Return the (X, Y) coordinate for the center point of the cell that contains the specified text.  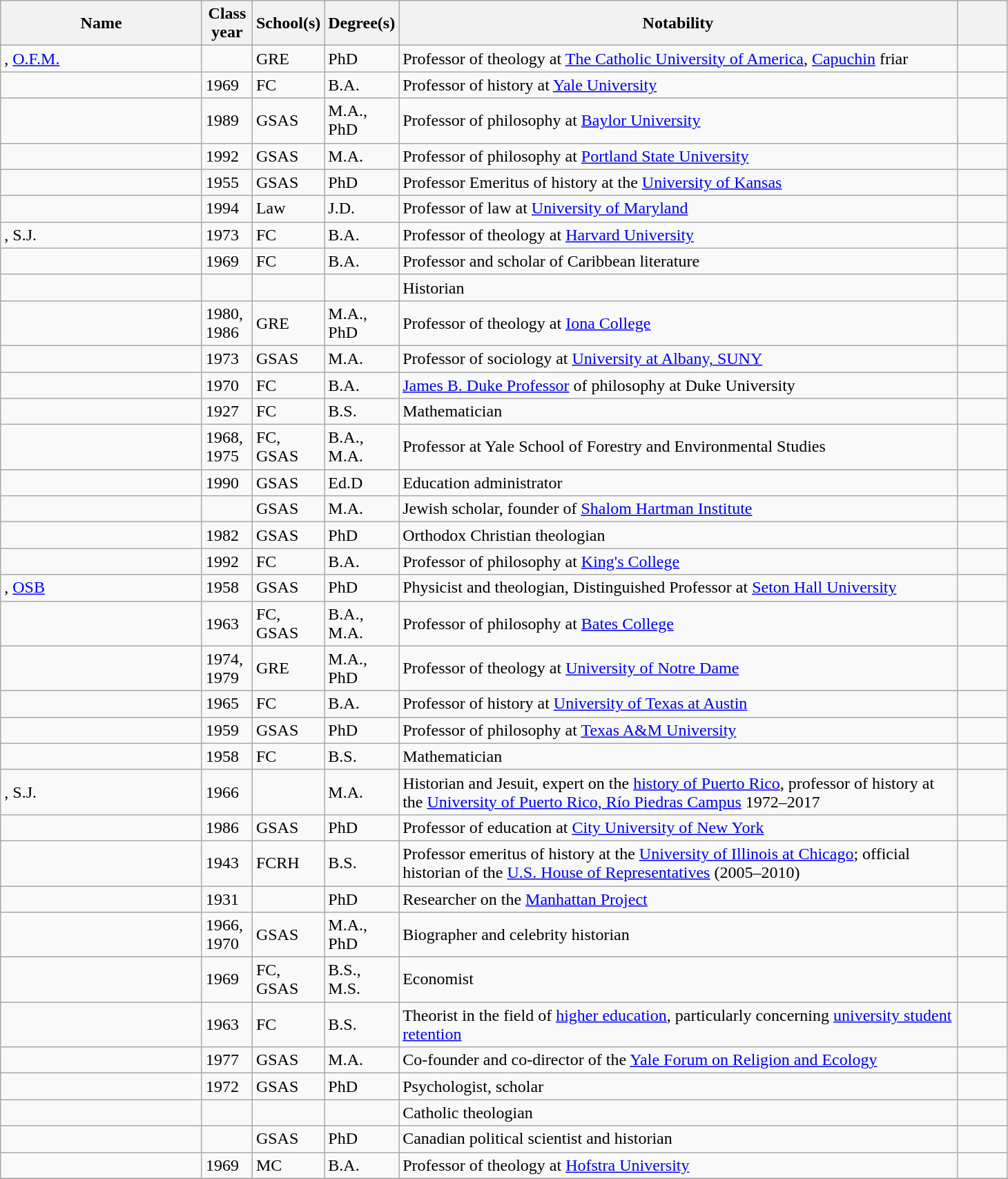
Co-founder and co-director of the Yale Forum on Religion and Ecology (678, 1060)
1965 (226, 704)
Professor of education at City University of New York (678, 827)
1955 (226, 182)
Researcher on the Manhattan Project (678, 899)
Professor of history at Yale University (678, 85)
Professor of theology at Hofstra University (678, 1165)
1989 (226, 120)
Ed.D (362, 483)
1986 (226, 827)
Historian (678, 287)
Jewish scholar, founder of Shalom Hartman Institute (678, 509)
1959 (226, 730)
Professor of theology at Harvard University (678, 235)
1943 (226, 863)
Professor of philosophy at Baylor University (678, 120)
1977 (226, 1060)
J.D. (362, 209)
1931 (226, 899)
Professor of history at University of Texas at Austin (678, 704)
1974, 1979 (226, 669)
Degree(s) (362, 23)
Professor of theology at The Catholic University of America, Capuchin friar (678, 59)
1966 (226, 792)
1968, 1975 (226, 448)
Catholic theologian (678, 1113)
1982 (226, 535)
Professor emeritus of history at the University of Illinois at Chicago; official historian of the U.S. House of Representatives (2005–2010) (678, 863)
Professor of law at University of Maryland (678, 209)
Professor of philosophy at King's College (678, 562)
1994 (226, 209)
Professor of theology at University of Notre Dame (678, 669)
FCRH (288, 863)
Education administrator (678, 483)
Notability (678, 23)
Law (288, 209)
1990 (226, 483)
1966, 1970 (226, 935)
Professor Emeritus of history at the University of Kansas (678, 182)
1970 (226, 385)
Professor of philosophy at Bates College (678, 623)
Psychologist, scholar (678, 1086)
B.S., M.S. (362, 979)
Theorist in the field of higher education, particularly concerning university student retention (678, 1025)
1972 (226, 1086)
Professor of philosophy at Portland State University (678, 156)
, O.F.M. (101, 59)
Class year (226, 23)
Professor of theology at Iona College (678, 323)
James B. Duke Professor of philosophy at Duke University (678, 385)
1980, 1986 (226, 323)
Economist (678, 979)
School(s) (288, 23)
Professor at Yale School of Forestry and Environmental Studies (678, 448)
Professor and scholar of Caribbean literature (678, 261)
Historian and Jesuit, expert on the history of Puerto Rico, professor of history at the University of Puerto Rico, Río Piedras Campus 1972–2017 (678, 792)
Professor of philosophy at Texas A&M University (678, 730)
, OSB (101, 588)
MC (288, 1165)
Orthodox Christian theologian (678, 535)
Biographer and celebrity historian (678, 935)
Professor of sociology at University at Albany, SUNY (678, 358)
Canadian political scientist and historian (678, 1139)
1927 (226, 412)
Physicist and theologian, Distinguished Professor at Seton Hall University (678, 588)
Name (101, 23)
